Determine the [X, Y] coordinate at the center of the cell enclosing the given text.  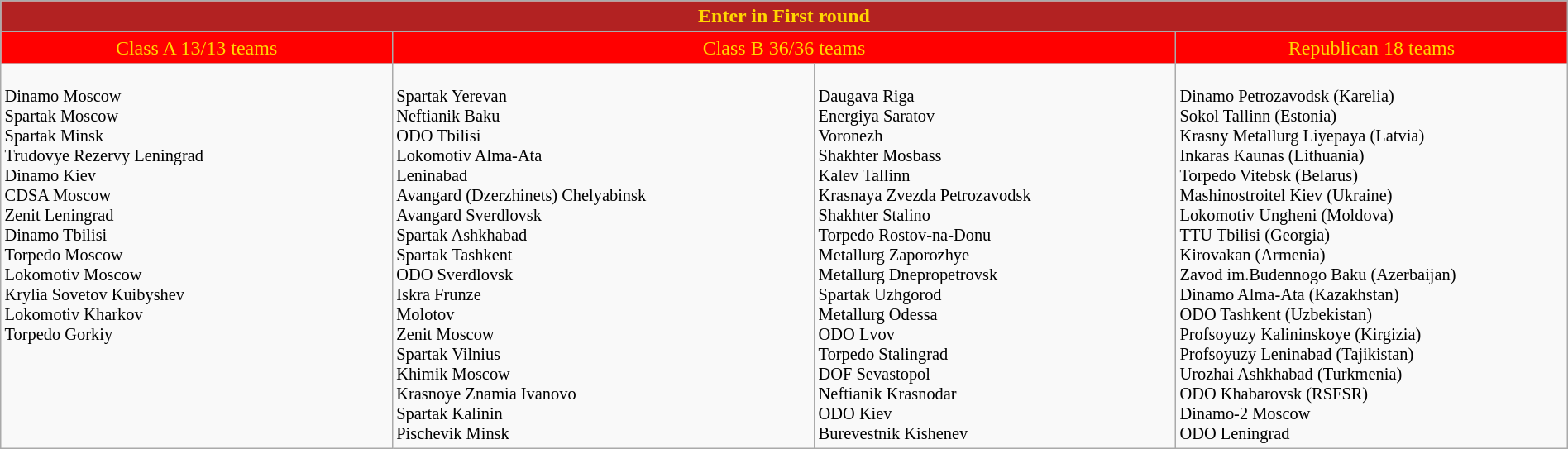
Republican 18 teams [1372, 48]
Class A 13/13 teams [197, 48]
Class B 36/36 teams [784, 48]
Enter in First round [784, 17]
